Scan for the cell matching the given text and deliver its (x, y) coordinate at center. 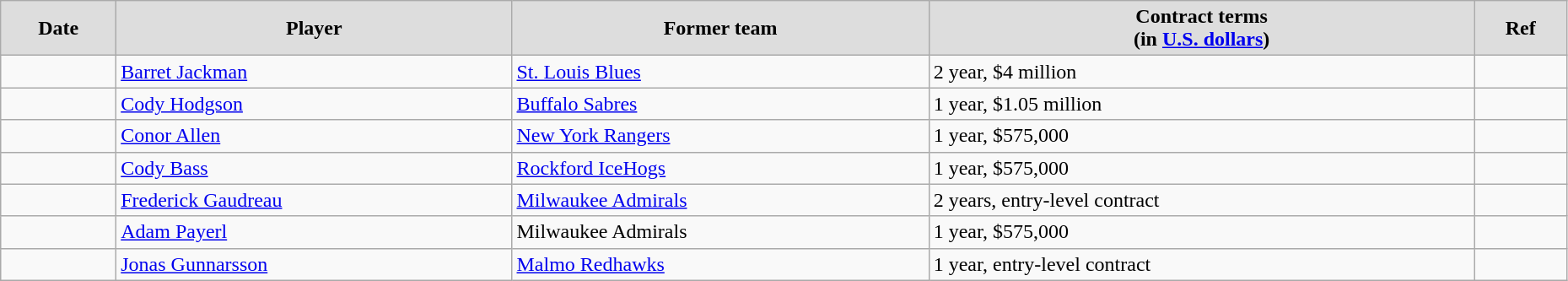
Conor Allen (314, 136)
1 year, $1.05 million (1201, 104)
Date (59, 29)
Buffalo Sabres (720, 104)
Jonas Gunnarsson (314, 264)
Former team (720, 29)
Frederick Gaudreau (314, 200)
Contract terms(in U.S. dollars) (1201, 29)
Cody Hodgson (314, 104)
Player (314, 29)
Ref (1520, 29)
Rockford IceHogs (720, 168)
1 year, entry-level contract (1201, 264)
Adam Payerl (314, 232)
Barret Jackman (314, 72)
2 years, entry-level contract (1201, 200)
2 year, $4 million (1201, 72)
St. Louis Blues (720, 72)
Malmo Redhawks (720, 264)
New York Rangers (720, 136)
Cody Bass (314, 168)
